Capture the cell that displays the provided text and extract its (x, y) central coordinate. 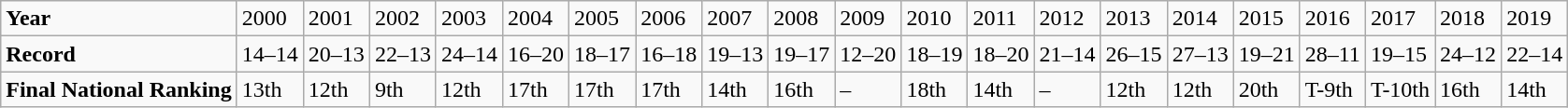
2001 (337, 19)
27–13 (1201, 54)
18–20 (1000, 54)
2016 (1332, 19)
2009 (868, 19)
T-9th (1332, 89)
2015 (1266, 19)
Year (119, 19)
2007 (735, 19)
16–18 (669, 54)
18–17 (602, 54)
2002 (402, 19)
2000 (269, 19)
Final National Ranking (119, 89)
18–19 (935, 54)
2019 (1535, 19)
2010 (935, 19)
2018 (1468, 19)
16–20 (535, 54)
2006 (669, 19)
20th (1266, 89)
2004 (535, 19)
2003 (469, 19)
19–13 (735, 54)
22–14 (1535, 54)
2011 (1000, 19)
26–15 (1133, 54)
12–20 (868, 54)
13th (269, 89)
20–13 (337, 54)
Record (119, 54)
21–14 (1068, 54)
19–17 (802, 54)
2014 (1201, 19)
22–13 (402, 54)
2017 (1400, 19)
19–15 (1400, 54)
19–21 (1266, 54)
14–14 (269, 54)
18th (935, 89)
24–14 (469, 54)
24–12 (1468, 54)
28–11 (1332, 54)
2008 (802, 19)
2005 (602, 19)
2012 (1068, 19)
2013 (1133, 19)
9th (402, 89)
T-10th (1400, 89)
